Locate the cell with the specified text and output its [x, y] center coordinate. 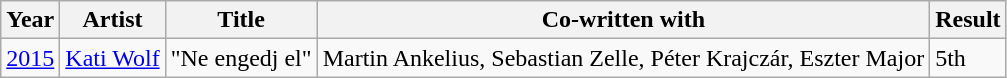
2015 [30, 58]
Year [30, 20]
Co-written with [624, 20]
Result [968, 20]
5th [968, 58]
Martin Ankelius, Sebastian Zelle, Péter Krajczár, Eszter Major [624, 58]
Kati Wolf [112, 58]
Artist [112, 20]
Title [241, 20]
"Ne engedj el" [241, 58]
